Extract the (x, y) coordinate from the center of the cell holding the provided text.  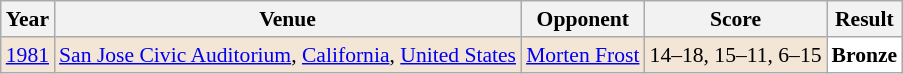
Morten Frost (582, 55)
Score (736, 19)
Opponent (582, 19)
Bronze (865, 55)
14–18, 15–11, 6–15 (736, 55)
1981 (28, 55)
Result (865, 19)
San Jose Civic Auditorium, California, United States (288, 55)
Venue (288, 19)
Year (28, 19)
